Scan for the cell matching the given text and deliver its (X, Y) coordinate at center. 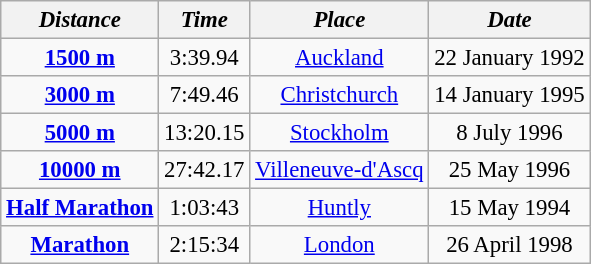
Christchurch (340, 95)
Auckland (340, 58)
London (340, 245)
25 May 1996 (510, 170)
15 May 1994 (510, 208)
8 July 1996 (510, 133)
Date (510, 20)
13:20.15 (204, 133)
1:03:43 (204, 208)
5000 m (80, 133)
26 April 1998 (510, 245)
Time (204, 20)
2:15:34 (204, 245)
Stockholm (340, 133)
7:49.46 (204, 95)
Half Marathon (80, 208)
Huntly (340, 208)
Villeneuve-d'Ascq (340, 170)
1500 m (80, 58)
3:39.94 (204, 58)
27:42.17 (204, 170)
10000 m (80, 170)
22 January 1992 (510, 58)
Distance (80, 20)
14 January 1995 (510, 95)
3000 m (80, 95)
Marathon (80, 245)
Place (340, 20)
